Detect which cell encompasses the target text, then output its (x, y) center coordinate. 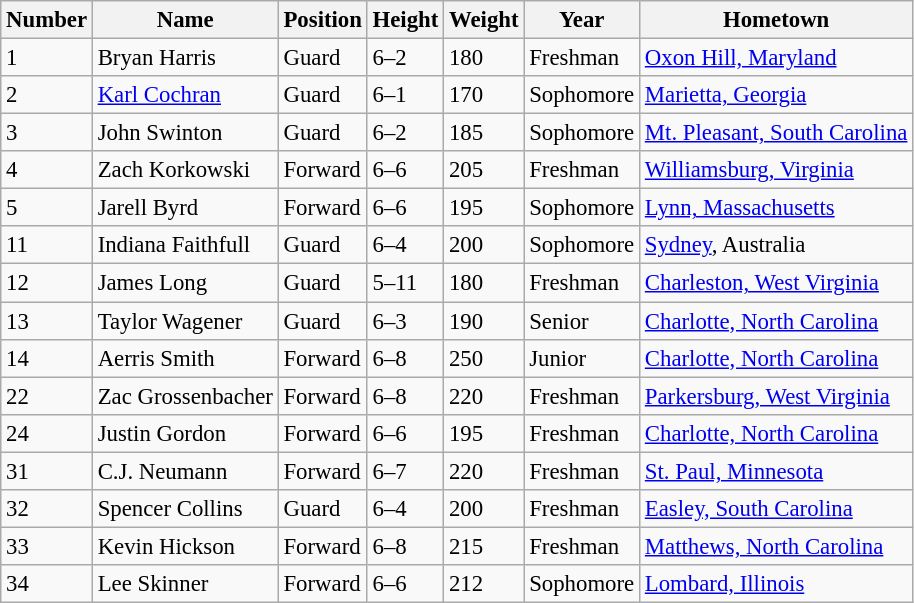
Taylor Wagener (185, 321)
Marietta, Georgia (776, 95)
190 (484, 321)
Williamsburg, Virginia (776, 170)
Hometown (776, 20)
11 (47, 245)
Jarell Byrd (185, 208)
12 (47, 283)
31 (47, 471)
1 (47, 58)
2 (47, 95)
Weight (484, 20)
Justin Gordon (185, 433)
Height (405, 20)
6–3 (405, 321)
170 (484, 95)
Parkersburg, West Virginia (776, 396)
C.J. Neumann (185, 471)
Karl Cochran (185, 95)
Year (582, 20)
St. Paul, Minnesota (776, 471)
Sydney, Australia (776, 245)
13 (47, 321)
205 (484, 170)
Bryan Harris (185, 58)
6–7 (405, 471)
Spencer Collins (185, 509)
6–1 (405, 95)
James Long (185, 283)
250 (484, 358)
Easley, South Carolina (776, 509)
Zac Grossenbacher (185, 396)
Name (185, 20)
212 (484, 584)
34 (47, 584)
5 (47, 208)
Zach Korkowski (185, 170)
Senior (582, 321)
Lombard, Illinois (776, 584)
Junior (582, 358)
33 (47, 546)
Position (322, 20)
22 (47, 396)
215 (484, 546)
Matthews, North Carolina (776, 546)
24 (47, 433)
185 (484, 133)
Kevin Hickson (185, 546)
Lynn, Massachusetts (776, 208)
4 (47, 170)
3 (47, 133)
Lee Skinner (185, 584)
32 (47, 509)
John Swinton (185, 133)
Charleston, West Virginia (776, 283)
5–11 (405, 283)
Oxon Hill, Maryland (776, 58)
Mt. Pleasant, South Carolina (776, 133)
14 (47, 358)
Indiana Faithfull (185, 245)
Aerris Smith (185, 358)
Number (47, 20)
